Capture the cell that displays the provided text and extract its [x, y] central coordinate. 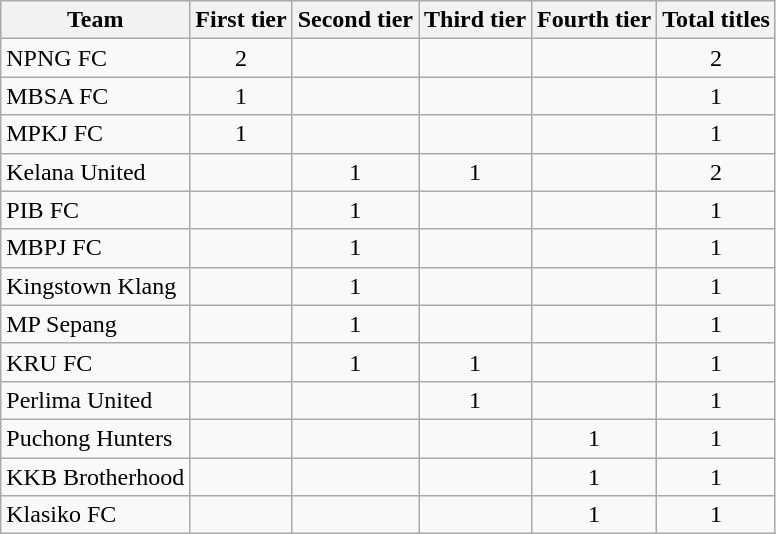
Kelana United [96, 172]
MPKJ FC [96, 134]
Total titles [716, 20]
Kingstown Klang [96, 286]
Perlima United [96, 400]
Fourth tier [594, 20]
MP Sepang [96, 324]
Second tier [355, 20]
First tier [241, 20]
Third tier [476, 20]
Klasiko FC [96, 515]
KRU FC [96, 362]
NPNG FC [96, 58]
Puchong Hunters [96, 438]
KKB Brotherhood [96, 477]
MBSA FC [96, 96]
Team [96, 20]
PIB FC [96, 210]
MBPJ FC [96, 248]
